Search for the cell housing the specified text and yield its (x, y) center coordinate. 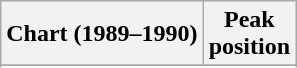
Peakposition (249, 34)
Chart (1989–1990) (102, 34)
